Return the (X, Y) coordinate for the center point of the cell that contains the specified text.  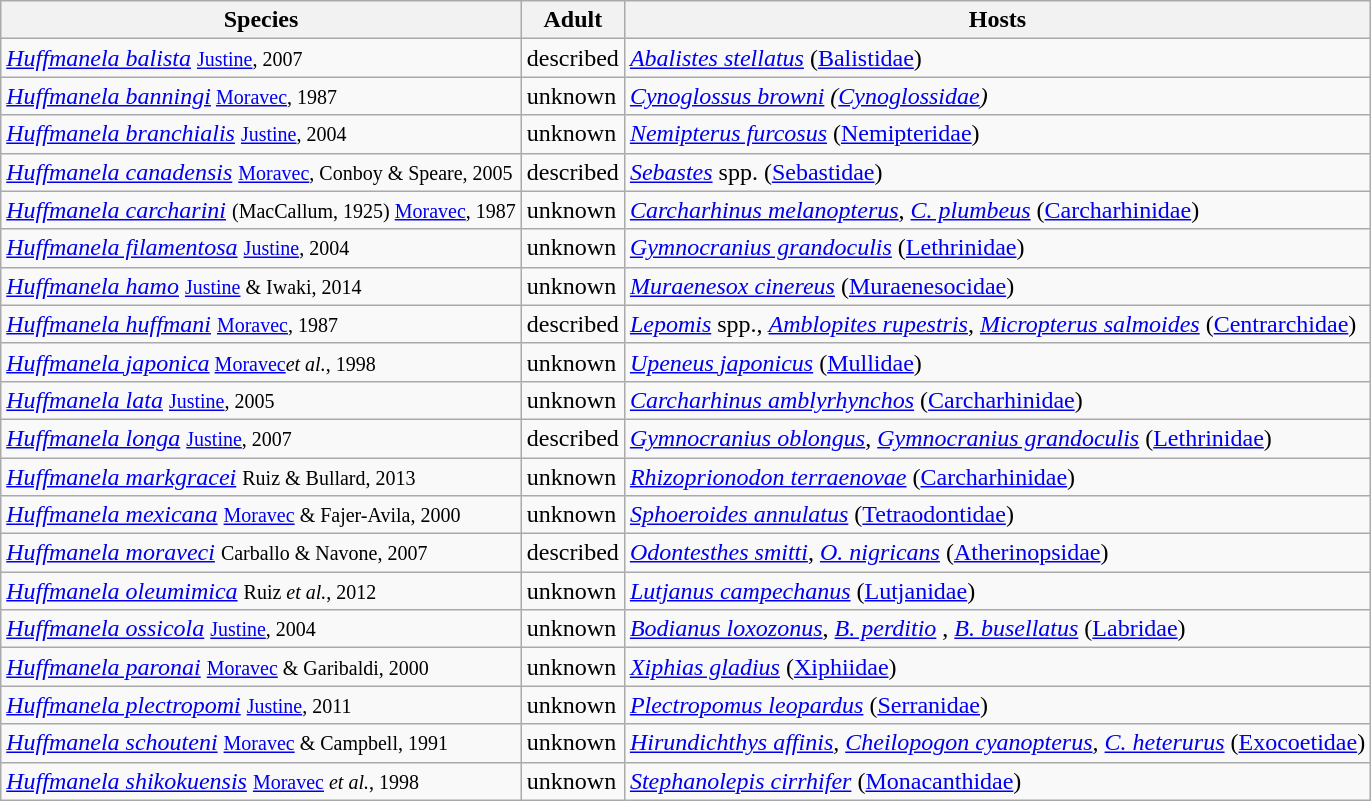
Huffmanela mexicana Moravec & Fajer-Avila, 2000 (262, 515)
Huffmanela japonica Moravecet al., 1998 (262, 362)
Hosts (997, 20)
Huffmanela lata Justine, 2005 (262, 400)
Lutjanus campechanus (Lutjanidae) (997, 591)
Muraenesox cinereus (Muraenesocidae) (997, 286)
Xiphias gladius (Xiphiidae) (997, 667)
Huffmanela markgracei Ruiz & Bullard, 2013 (262, 477)
Lepomis spp., Amblopites rupestris, Micropterus salmoides (Centrarchidae) (997, 324)
Huffmanela paronai Moravec & Garibaldi, 2000 (262, 667)
Sebastes spp. (Sebastidae) (997, 172)
Huffmanela longa Justine, 2007 (262, 438)
Huffmanela oleumimica Ruiz et al., 2012 (262, 591)
Huffmanela plectropomi Justine, 2011 (262, 705)
Huffmanela shikokuensis Moravec et al., 1998 (262, 781)
Stephanolepis cirrhifer (Monacanthidae) (997, 781)
Carcharhinus melanopterus, C. plumbeus (Carcharhinidae) (997, 210)
Huffmanela schouteni Moravec & Campbell, 1991 (262, 743)
Bodianus loxozonus, B. perditio , B. busellatus (Labridae) (997, 629)
Huffmanela balista Justine, 2007 (262, 58)
Huffmanela hamo Justine & Iwaki, 2014 (262, 286)
Species (262, 20)
Huffmanela banningi Moravec, 1987 (262, 96)
Plectropomus leopardus (Serranidae) (997, 705)
Adult (572, 20)
Huffmanela moraveci Carballo & Navone, 2007 (262, 553)
Cynoglossus browni (Cynoglossidae) (997, 96)
Gymnocranius grandoculis (Lethrinidae) (997, 248)
Huffmanela branchialis Justine, 2004 (262, 134)
Sphoeroides annulatus (Tetraodontidae) (997, 515)
Odontesthes smitti, O. nigricans (Atherinopsidae) (997, 553)
Hirundichthys affinis, Cheilopogon cyanopterus, C. heterurus (Exocoetidae) (997, 743)
Huffmanela huffmani Moravec, 1987 (262, 324)
Huffmanela ossicola Justine, 2004 (262, 629)
Gymnocranius oblongus, Gymnocranius grandoculis (Lethrinidae) (997, 438)
Carcharhinus amblyrhynchos (Carcharhinidae) (997, 400)
Huffmanela canadensis Moravec, Conboy & Speare, 2005 (262, 172)
Abalistes stellatus (Balistidae) (997, 58)
Nemipterus furcosus (Nemipteridae) (997, 134)
Upeneus japonicus (Mullidae) (997, 362)
Rhizoprionodon terraenovae (Carcharhinidae) (997, 477)
Huffmanela filamentosa Justine, 2004 (262, 248)
Huffmanela carcharini (MacCallum, 1925) Moravec, 1987 (262, 210)
